Locate the cell with the specified text and output its (X, Y) center coordinate. 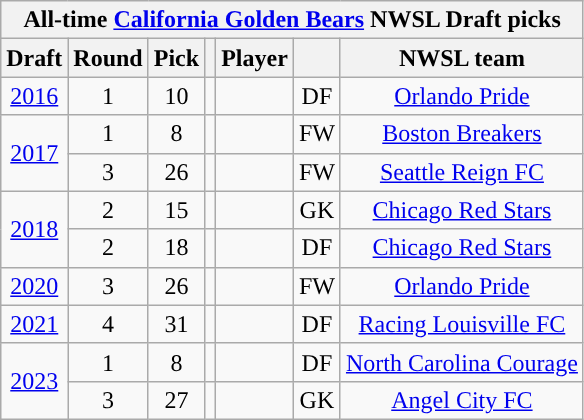
2018 (34, 229)
Pick (176, 58)
2016 (34, 96)
18 (176, 248)
2023 (34, 381)
Seattle Reign FC (462, 172)
2021 (34, 324)
Boston Breakers (462, 134)
10 (176, 96)
2017 (34, 153)
31 (176, 324)
North Carolina Courage (462, 362)
Draft (34, 58)
Round (108, 58)
2020 (34, 286)
27 (176, 400)
NWSL team (462, 58)
Player (255, 58)
Angel City FC (462, 400)
Racing Louisville FC (462, 324)
15 (176, 210)
All-time California Golden Bears NWSL Draft picks (292, 20)
4 (108, 324)
